Scan for the cell matching the given text and deliver its (X, Y) coordinate at center. 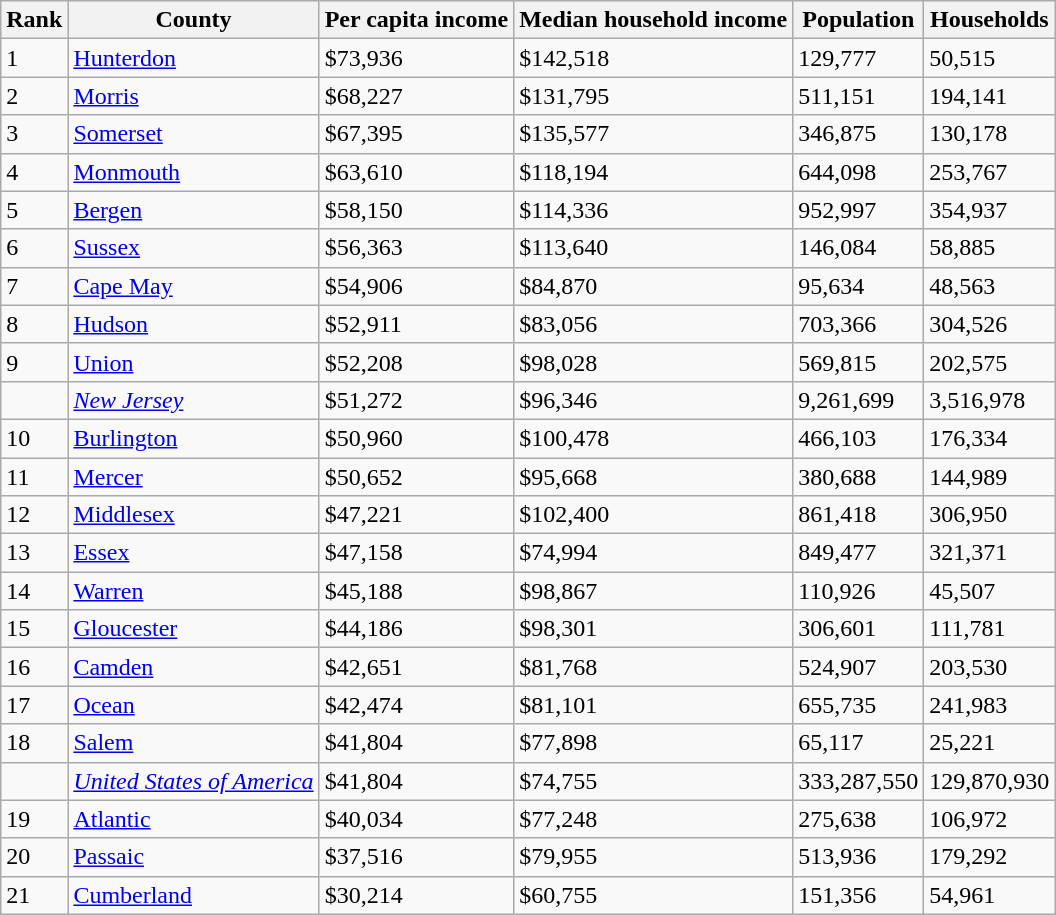
Hudson (194, 324)
Rank (34, 20)
$30,214 (416, 895)
146,084 (858, 248)
58,885 (990, 248)
10 (34, 438)
$73,936 (416, 58)
14 (34, 591)
$47,158 (416, 553)
$60,755 (654, 895)
20 (34, 857)
Cape May (194, 286)
Ocean (194, 705)
202,575 (990, 362)
48,563 (990, 286)
129,777 (858, 58)
$74,994 (654, 553)
$50,960 (416, 438)
203,530 (990, 667)
275,638 (858, 819)
Morris (194, 96)
354,937 (990, 210)
$84,870 (654, 286)
$67,395 (416, 134)
$47,221 (416, 515)
Per capita income (416, 20)
7 (34, 286)
$56,363 (416, 248)
45,507 (990, 591)
$142,518 (654, 58)
$83,056 (654, 324)
21 (34, 895)
5 (34, 210)
151,356 (858, 895)
655,735 (858, 705)
$52,208 (416, 362)
New Jersey (194, 400)
179,292 (990, 857)
54,961 (990, 895)
9 (34, 362)
16 (34, 667)
$45,188 (416, 591)
$118,194 (654, 172)
Households (990, 20)
$81,768 (654, 667)
$95,668 (654, 477)
Hunterdon (194, 58)
$42,474 (416, 705)
6 (34, 248)
Salem (194, 743)
$98,301 (654, 629)
849,477 (858, 553)
Burlington (194, 438)
129,870,930 (990, 781)
644,098 (858, 172)
Camden (194, 667)
Somerset (194, 134)
861,418 (858, 515)
Warren (194, 591)
952,997 (858, 210)
8 (34, 324)
511,151 (858, 96)
19 (34, 819)
$51,272 (416, 400)
Cumberland (194, 895)
$52,911 (416, 324)
333,287,550 (858, 781)
253,767 (990, 172)
25,221 (990, 743)
110,926 (858, 591)
United States of America (194, 781)
Bergen (194, 210)
65,117 (858, 743)
3,516,978 (990, 400)
4 (34, 172)
$131,795 (654, 96)
Population (858, 20)
513,936 (858, 857)
Gloucester (194, 629)
Union (194, 362)
18 (34, 743)
$63,610 (416, 172)
$77,898 (654, 743)
Middlesex (194, 515)
176,334 (990, 438)
304,526 (990, 324)
1 (34, 58)
306,601 (858, 629)
$96,346 (654, 400)
$100,478 (654, 438)
$77,248 (654, 819)
Atlantic (194, 819)
Passaic (194, 857)
Median household income (654, 20)
95,634 (858, 286)
$98,867 (654, 591)
$54,906 (416, 286)
9,261,699 (858, 400)
144,989 (990, 477)
Essex (194, 553)
130,178 (990, 134)
13 (34, 553)
$74,755 (654, 781)
Sussex (194, 248)
$42,651 (416, 667)
Monmouth (194, 172)
$113,640 (654, 248)
106,972 (990, 819)
$135,577 (654, 134)
194,141 (990, 96)
$102,400 (654, 515)
17 (34, 705)
306,950 (990, 515)
569,815 (858, 362)
321,371 (990, 553)
$37,516 (416, 857)
$114,336 (654, 210)
15 (34, 629)
346,875 (858, 134)
$50,652 (416, 477)
111,781 (990, 629)
County (194, 20)
2 (34, 96)
$79,955 (654, 857)
50,515 (990, 58)
524,907 (858, 667)
Mercer (194, 477)
703,366 (858, 324)
$58,150 (416, 210)
$40,034 (416, 819)
$68,227 (416, 96)
$98,028 (654, 362)
$81,101 (654, 705)
3 (34, 134)
241,983 (990, 705)
466,103 (858, 438)
$44,186 (416, 629)
12 (34, 515)
380,688 (858, 477)
11 (34, 477)
